Provide the [X, Y] coordinate of the cell's center where the given text is located.  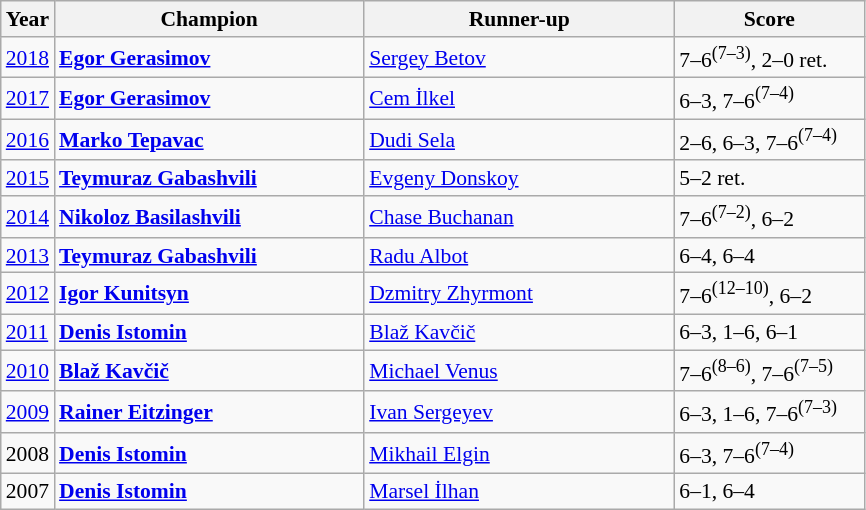
6–3, 1–6, 7–6(7–3) [769, 412]
Rainer Eitzinger [209, 412]
6–3, 1–6, 6–1 [769, 333]
7–6(8–6), 7–6(7–5) [769, 370]
2009 [28, 412]
Score [769, 19]
2016 [28, 140]
Evgeny Donskoy [519, 179]
6–4, 6–4 [769, 256]
2010 [28, 370]
2017 [28, 98]
7–6(7–2), 6–2 [769, 216]
Mikhail Elgin [519, 454]
Cem İlkel [519, 98]
Igor Kunitsyn [209, 294]
Runner-up [519, 19]
Sergey Betov [519, 58]
Nikoloz Basilashvili [209, 216]
2008 [28, 454]
2014 [28, 216]
Ivan Sergeyev [519, 412]
7–6(12–10), 6–2 [769, 294]
Michael Venus [519, 370]
Dzmitry Zhyrmont [519, 294]
Chase Buchanan [519, 216]
2015 [28, 179]
2–6, 6–3, 7–6(7–4) [769, 140]
2007 [28, 492]
Radu Albot [519, 256]
5–2 ret. [769, 179]
2012 [28, 294]
Marko Tepavac [209, 140]
6–1, 6–4 [769, 492]
2011 [28, 333]
2018 [28, 58]
Dudi Sela [519, 140]
Marsel İlhan [519, 492]
7–6(7–3), 2–0 ret. [769, 58]
2013 [28, 256]
Champion [209, 19]
Year [28, 19]
